Determine the (X, Y) coordinate at the center of the cell enclosing the given text.  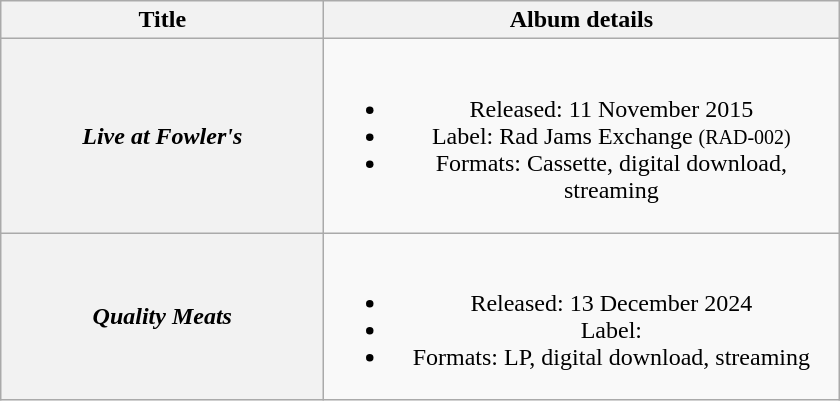
Title (162, 20)
Released: 11 November 2015Label: Rad Jams Exchange (RAD-002)Formats: Cassette, digital download, streaming (582, 136)
Live at Fowler's (162, 136)
Quality Meats (162, 316)
Released: 13 December 2024Label:Formats: LP, digital download, streaming (582, 316)
Album details (582, 20)
